Identify which cell holds the provided text, then report its (X, Y) central coordinate. 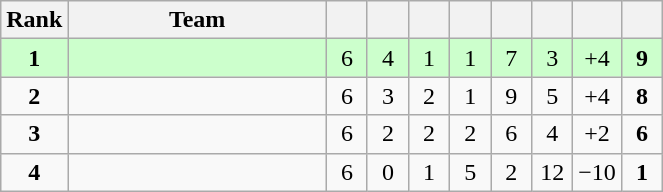
−10 (598, 172)
+2 (598, 134)
Rank (34, 20)
8 (642, 96)
Team (198, 20)
12 (552, 172)
7 (512, 58)
0 (388, 172)
